Find where the given text appears and provide that cell's center as (x, y) coordinate. 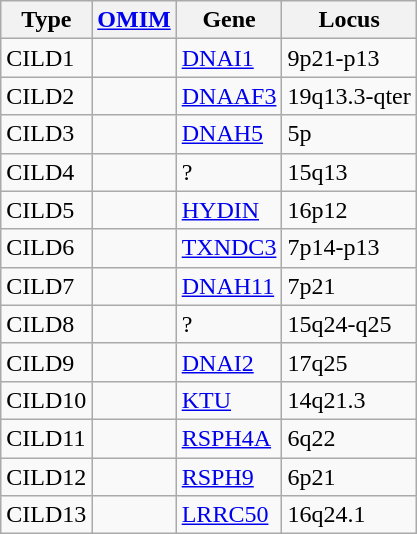
15q13 (349, 172)
HYDIN (229, 210)
CILD8 (46, 324)
19q13.3-qter (349, 96)
LRRC50 (229, 515)
CILD11 (46, 438)
CILD5 (46, 210)
16p12 (349, 210)
DNAI2 (229, 362)
DNAH5 (229, 134)
DNAAF3 (229, 96)
DNAH11 (229, 286)
6q22 (349, 438)
Type (46, 20)
17q25 (349, 362)
Locus (349, 20)
15q24-q25 (349, 324)
TXNDC3 (229, 248)
CILD2 (46, 96)
9p21-p13 (349, 58)
CILD10 (46, 400)
RSPH4A (229, 438)
RSPH9 (229, 477)
KTU (229, 400)
5p (349, 134)
CILD6 (46, 248)
6p21 (349, 477)
CILD12 (46, 477)
7p21 (349, 286)
CILD1 (46, 58)
CILD3 (46, 134)
16q24.1 (349, 515)
CILD4 (46, 172)
DNAI1 (229, 58)
Gene (229, 20)
14q21.3 (349, 400)
CILD7 (46, 286)
7p14-p13 (349, 248)
CILD9 (46, 362)
CILD13 (46, 515)
OMIM (134, 20)
